From the cell containing the given text, extract its center point as [x, y] coordinate. 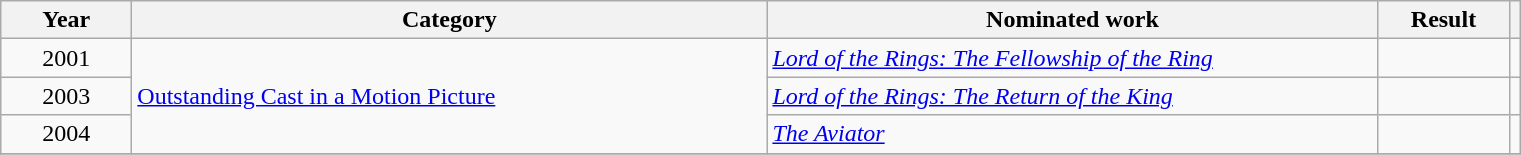
2004 [66, 134]
Result [1444, 20]
Outstanding Cast in a Motion Picture [450, 96]
The Aviator [1072, 134]
Lord of the Rings: The Fellowship of the Ring [1072, 58]
2003 [66, 96]
Year [66, 20]
2001 [66, 58]
Lord of the Rings: The Return of the King [1072, 96]
Category [450, 20]
Nominated work [1072, 20]
